Extract the [x, y] coordinate from the center of the cell holding the provided text.  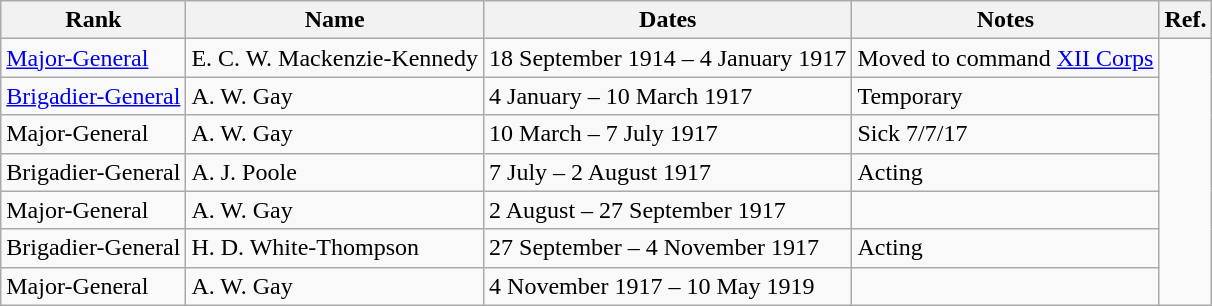
Temporary [1006, 96]
2 August – 27 September 1917 [668, 210]
4 November 1917 – 10 May 1919 [668, 286]
A. J. Poole [335, 172]
Notes [1006, 20]
4 January – 10 March 1917 [668, 96]
10 March – 7 July 1917 [668, 134]
Ref. [1186, 20]
Moved to command XII Corps [1006, 58]
Rank [94, 20]
18 September 1914 – 4 January 1917 [668, 58]
H. D. White-Thompson [335, 248]
27 September – 4 November 1917 [668, 248]
E. C. W. Mackenzie-Kennedy [335, 58]
Dates [668, 20]
Name [335, 20]
Sick 7/7/17 [1006, 134]
7 July – 2 August 1917 [668, 172]
